Pinpoint the cell where the given text exists, returning its (x, y) midpoint coordinate. 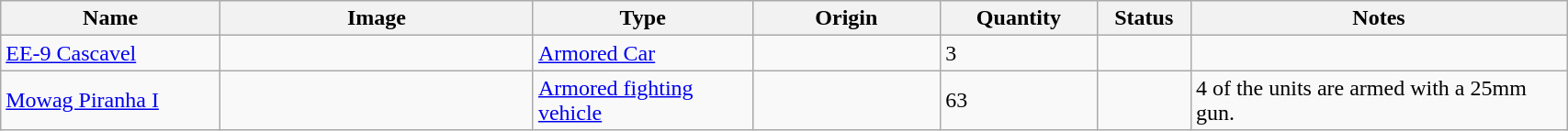
Quantity (1019, 18)
Origin (847, 18)
Type (643, 18)
63 (1019, 101)
Name (110, 18)
Mowag Piranha I (110, 101)
3 (1019, 53)
Armored fighting vehicle (643, 101)
Image (377, 18)
Notes (1378, 18)
4 of the units are armed with a 25mm gun. (1378, 101)
Status (1144, 18)
EE-9 Cascavel (110, 53)
Armored Car (643, 53)
